Extract the (X, Y) coordinate from the center of the cell holding the provided text.  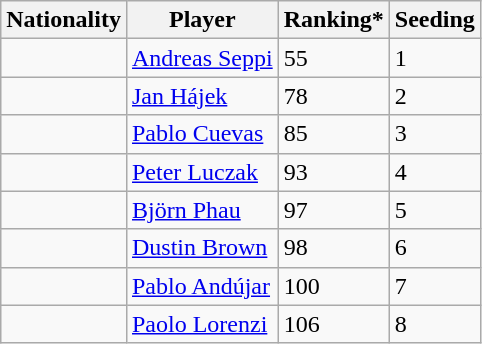
6 (434, 248)
98 (334, 248)
Player (202, 20)
Paolo Lorenzi (202, 324)
Ranking* (334, 20)
7 (434, 286)
78 (334, 96)
Jan Hájek (202, 96)
Björn Phau (202, 210)
85 (334, 134)
Seeding (434, 20)
5 (434, 210)
Andreas Seppi (202, 58)
Peter Luczak (202, 172)
97 (334, 210)
55 (334, 58)
Dustin Brown (202, 248)
4 (434, 172)
100 (334, 286)
106 (334, 324)
3 (434, 134)
Pablo Cuevas (202, 134)
Pablo Andújar (202, 286)
1 (434, 58)
Nationality (64, 20)
8 (434, 324)
93 (334, 172)
2 (434, 96)
